Locate the cell with the specified text and output its (x, y) center coordinate. 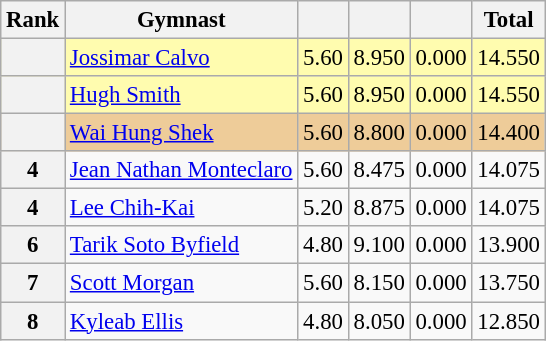
Gymnast (182, 20)
8.475 (379, 170)
Hugh Smith (182, 95)
Jean Nathan Monteclaro (182, 170)
13.900 (508, 245)
Wai Hung Shek (182, 133)
7 (33, 283)
6 (33, 245)
8.800 (379, 133)
Total (508, 20)
8.050 (379, 321)
Tarik Soto Byfield (182, 245)
Kyleab Ellis (182, 321)
Lee Chih-Kai (182, 208)
5.20 (323, 208)
12.850 (508, 321)
13.750 (508, 283)
9.100 (379, 245)
Scott Morgan (182, 283)
Jossimar Calvo (182, 58)
8 (33, 321)
8.875 (379, 208)
8.150 (379, 283)
14.400 (508, 133)
Rank (33, 20)
